Pinpoint the cell where the given text exists, returning its (X, Y) midpoint coordinate. 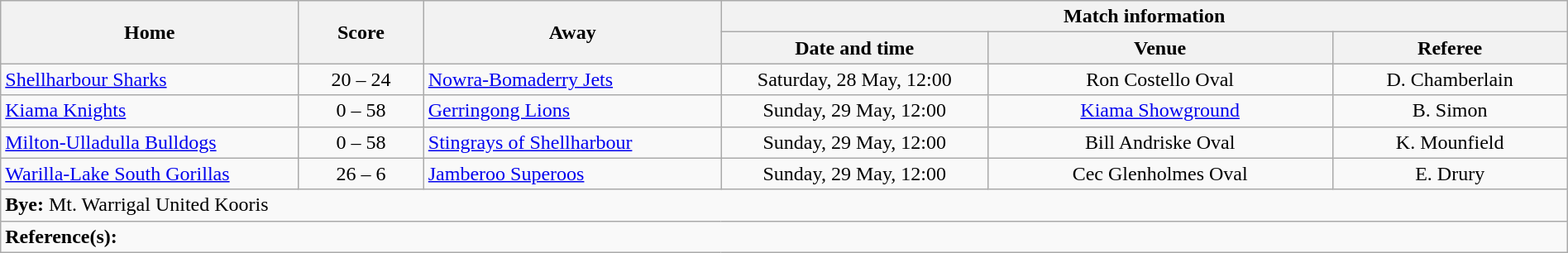
Reference(s): (784, 236)
Stingrays of Shellharbour (572, 142)
Referee (1450, 48)
B. Simon (1450, 111)
E. Drury (1450, 174)
Venue (1159, 48)
Home (150, 32)
D. Chamberlain (1450, 79)
Match information (1145, 17)
Gerringong Lions (572, 111)
Bill Andriske Oval (1159, 142)
Milton-Ulladulla Bulldogs (150, 142)
Shellharbour Sharks (150, 79)
20 – 24 (361, 79)
Away (572, 32)
K. Mounfield (1450, 142)
Ron Costello Oval (1159, 79)
Score (361, 32)
Warilla-Lake South Gorillas (150, 174)
26 – 6 (361, 174)
Jamberoo Superoos (572, 174)
Kiama Showground (1159, 111)
Saturday, 28 May, 12:00 (854, 79)
Nowra-Bomaderry Jets (572, 79)
Cec Glenholmes Oval (1159, 174)
Date and time (854, 48)
Bye: Mt. Warrigal United Kooris (784, 205)
Kiama Knights (150, 111)
